Extract the [x, y] coordinate from the center of the cell holding the provided text.  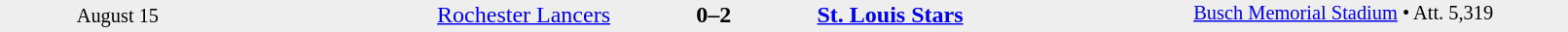
Rochester Lancers [424, 15]
0–2 [712, 15]
St. Louis Stars [1004, 15]
August 15 [118, 16]
